Output the [x, y] coordinate of the center of the cell containing the given text.  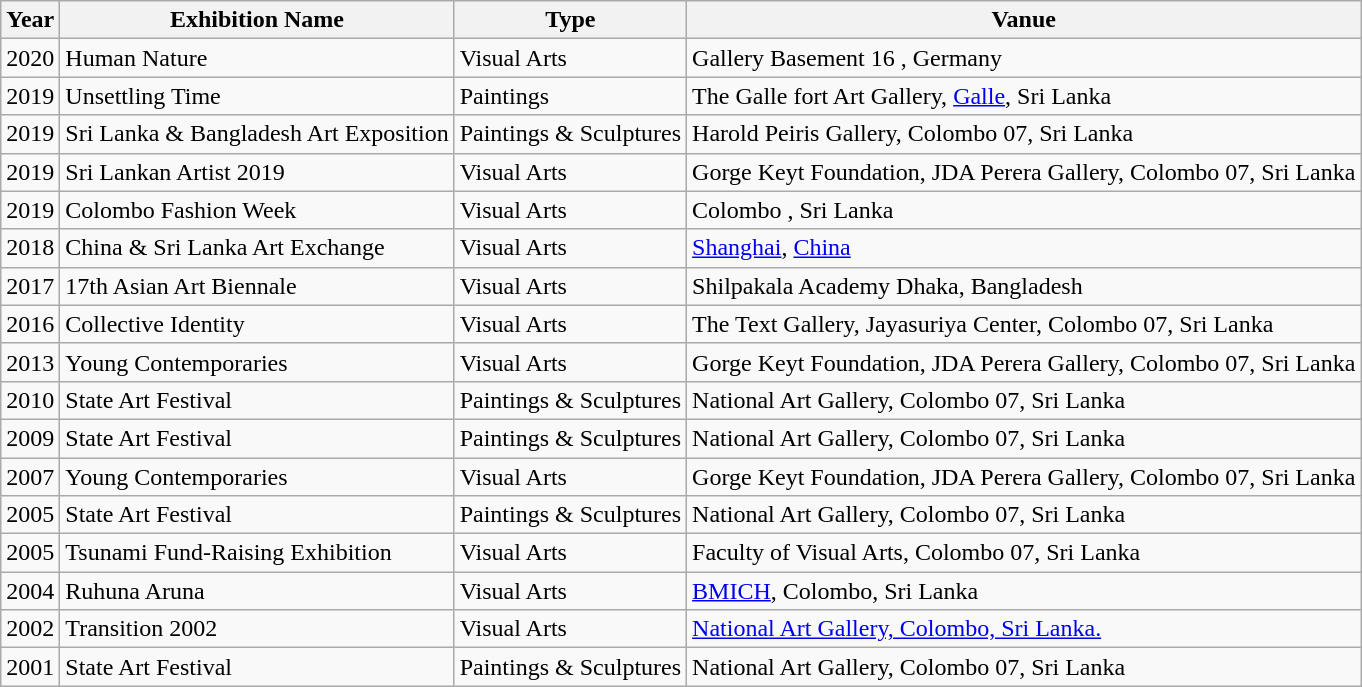
Sri Lankan Artist 2019 [257, 172]
2013 [30, 362]
National Art Gallery, Colombo, Sri Lanka. [1024, 629]
2001 [30, 667]
2009 [30, 438]
Paintings [570, 96]
Year [30, 20]
2017 [30, 286]
China & Sri Lanka Art Exchange [257, 248]
2020 [30, 58]
Vanue [1024, 20]
Exhibition Name [257, 20]
Type [570, 20]
Shanghai, China [1024, 248]
Sri Lanka & Bangladesh Art Exposition [257, 134]
The Galle fort Art Gallery, Galle, Sri Lanka [1024, 96]
Unsettling Time [257, 96]
BMICH, Colombo, Sri Lanka [1024, 591]
2004 [30, 591]
Colombo Fashion Week [257, 210]
Gallery Basement 16 , Germany [1024, 58]
Human Nature [257, 58]
2016 [30, 324]
Ruhuna Aruna [257, 591]
Collective Identity [257, 324]
Shilpakala Academy Dhaka, Bangladesh [1024, 286]
17th Asian Art Biennale [257, 286]
Colombo , Sri Lanka [1024, 210]
Harold Peiris Gallery, Colombo 07, Sri Lanka [1024, 134]
Transition 2002 [257, 629]
2002 [30, 629]
Faculty of Visual Arts, Colombo 07, Sri Lanka [1024, 553]
Tsunami Fund-Raising Exhibition [257, 553]
2010 [30, 400]
The Text Gallery, Jayasuriya Center, Colombo 07, Sri Lanka [1024, 324]
2007 [30, 477]
2018 [30, 248]
